Identify which cell holds the provided text, then report its (X, Y) central coordinate. 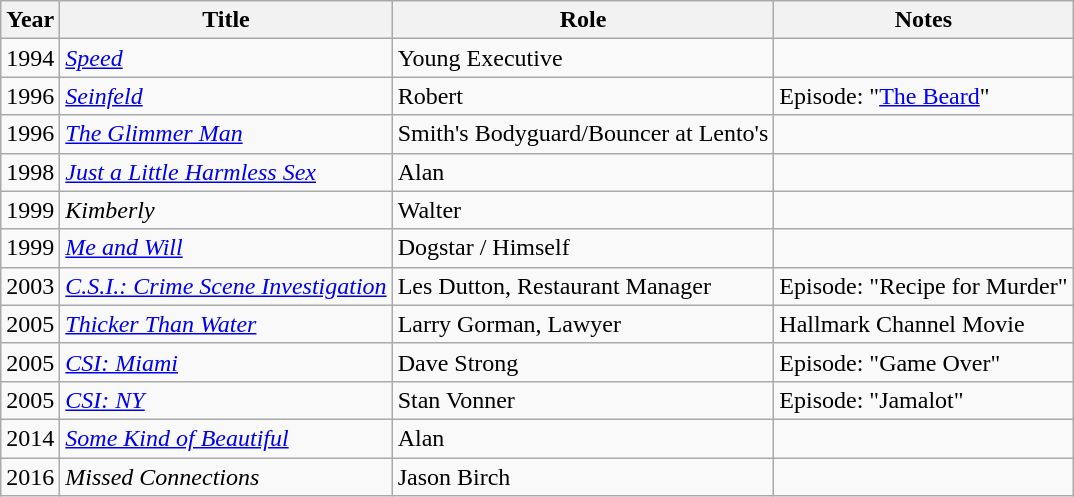
Episode: "Game Over" (924, 362)
Me and Will (226, 248)
Smith's Bodyguard/Bouncer at Lento's (583, 134)
Kimberly (226, 210)
2003 (30, 286)
Notes (924, 20)
Episode: "The Beard" (924, 96)
C.S.I.: Crime Scene Investigation (226, 286)
Year (30, 20)
CSI: NY (226, 400)
Stan Vonner (583, 400)
Dave Strong (583, 362)
2014 (30, 438)
Title (226, 20)
1994 (30, 58)
Some Kind of Beautiful (226, 438)
CSI: Miami (226, 362)
Robert (583, 96)
1998 (30, 172)
Walter (583, 210)
Dogstar / Himself (583, 248)
Larry Gorman, Lawyer (583, 324)
The Glimmer Man (226, 134)
Missed Connections (226, 477)
Jason Birch (583, 477)
Seinfeld (226, 96)
Episode: "Jamalot" (924, 400)
2016 (30, 477)
Hallmark Channel Movie (924, 324)
Thicker Than Water (226, 324)
Just a Little Harmless Sex (226, 172)
Role (583, 20)
Speed (226, 58)
Episode: "Recipe for Murder" (924, 286)
Young Executive (583, 58)
Les Dutton, Restaurant Manager (583, 286)
